Output the (x, y) coordinate of the center of the cell containing the given text.  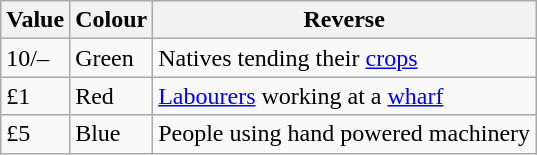
£5 (36, 134)
Red (112, 96)
Colour (112, 20)
£1 (36, 96)
10/– (36, 58)
Value (36, 20)
Blue (112, 134)
People using hand powered machinery (344, 134)
Labourers working at a wharf (344, 96)
Green (112, 58)
Reverse (344, 20)
Natives tending their crops (344, 58)
